Identify which cell holds the provided text, then report its [x, y] central coordinate. 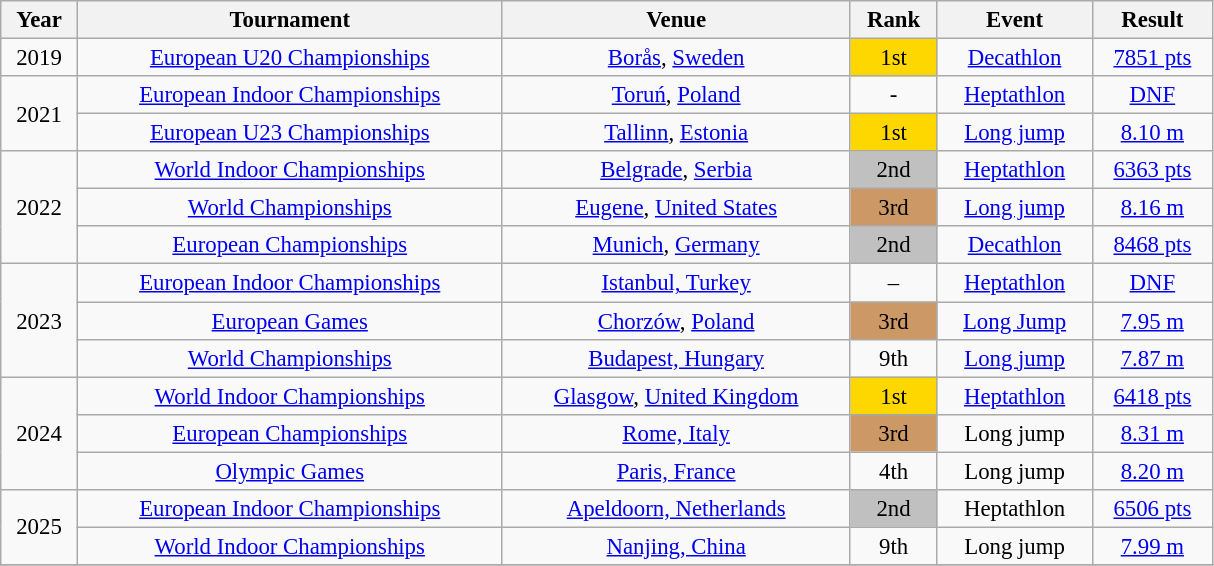
8.10 m [1152, 133]
2019 [40, 58]
2024 [40, 434]
- [894, 95]
Result [1152, 20]
Chorzów, Poland [676, 321]
Nanjing, China [676, 546]
2023 [40, 320]
8.31 m [1152, 433]
Munich, Germany [676, 245]
7.87 m [1152, 358]
8.20 m [1152, 471]
8.16 m [1152, 208]
2022 [40, 208]
European U23 Championships [290, 133]
6418 pts [1152, 396]
Venue [676, 20]
Event [1014, 20]
Olympic Games [290, 471]
European Games [290, 321]
Borås, Sweden [676, 58]
Paris, France [676, 471]
Eugene, United States [676, 208]
Istanbul, Turkey [676, 283]
Year [40, 20]
6363 pts [1152, 170]
8468 pts [1152, 245]
– [894, 283]
7851 pts [1152, 58]
Rome, Italy [676, 433]
2021 [40, 114]
Belgrade, Serbia [676, 170]
4th [894, 471]
2025 [40, 528]
European U20 Championships [290, 58]
Budapest, Hungary [676, 358]
7.95 m [1152, 321]
Tallinn, Estonia [676, 133]
Tournament [290, 20]
6506 pts [1152, 509]
Long Jump [1014, 321]
7.99 m [1152, 546]
Glasgow, United Kingdom [676, 396]
Apeldoorn, Netherlands [676, 509]
Rank [894, 20]
Toruń, Poland [676, 95]
